Locate the cell with the specified text and output its [x, y] center coordinate. 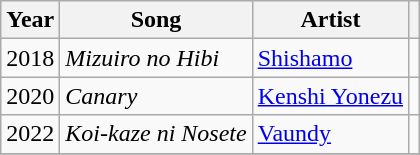
Kenshi Yonezu [330, 96]
2018 [30, 58]
Canary [156, 96]
2020 [30, 96]
Song [156, 20]
Year [30, 20]
Shishamo [330, 58]
Mizuiro no Hibi [156, 58]
2022 [30, 134]
Artist [330, 20]
Koi-kaze ni Nosete [156, 134]
Vaundy [330, 134]
